Find where the given text appears and provide that cell's center as (x, y) coordinate. 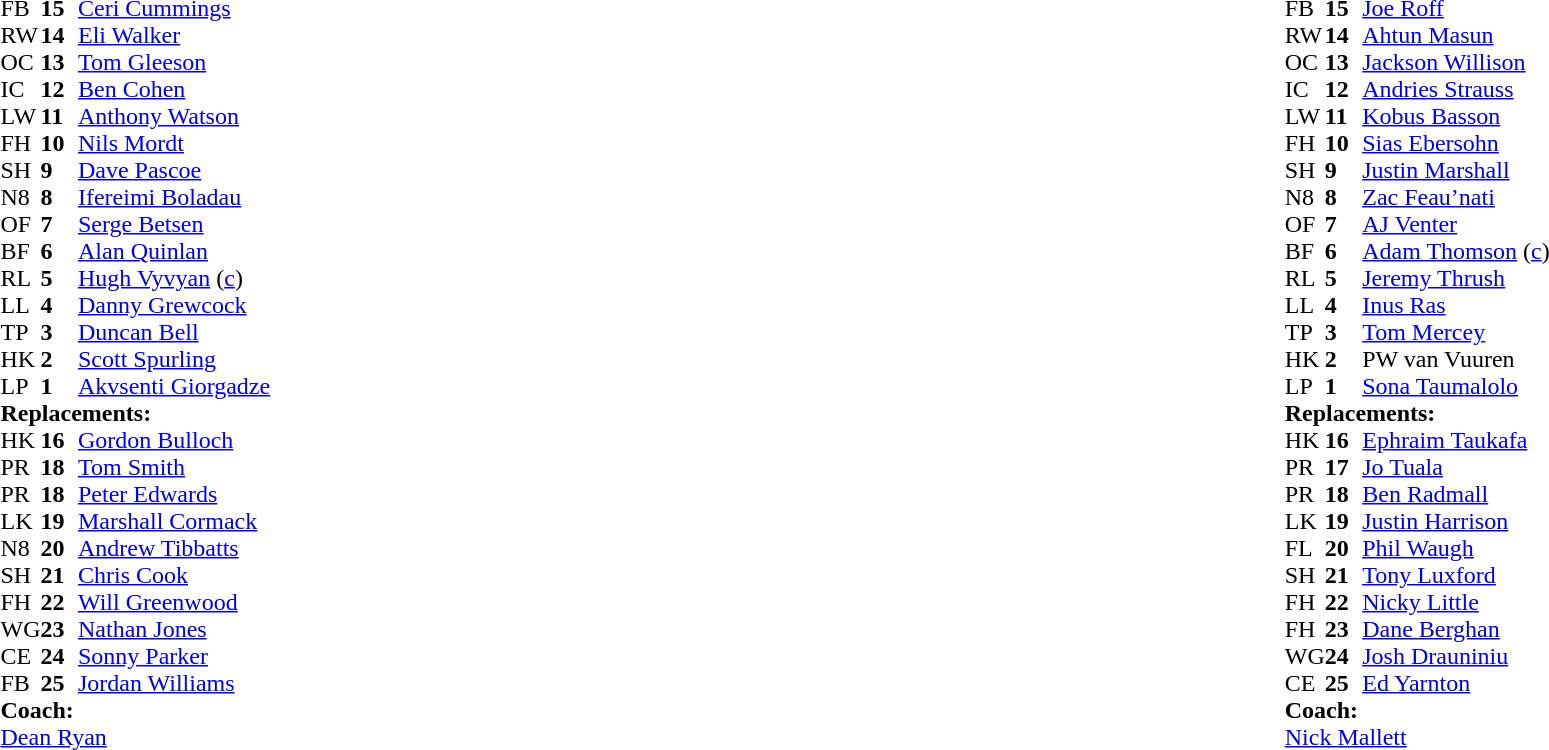
FB (20, 684)
Scott Spurling (174, 360)
Eli Walker (174, 36)
Serge Betsen (174, 224)
Replacements: (135, 414)
Jordan Williams (174, 684)
Alan Quinlan (174, 252)
Chris Cook (174, 576)
Gordon Bulloch (174, 440)
Coach: (135, 710)
Andrew Tibbatts (174, 548)
Hugh Vyvyan (c) (174, 278)
Peter Edwards (174, 494)
Duncan Bell (174, 332)
Nils Mordt (174, 144)
Ben Cohen (174, 90)
Danny Grewcock (174, 306)
Dave Pascoe (174, 170)
Akvsenti Giorgadze (174, 386)
Nathan Jones (174, 630)
FL (1305, 548)
Tom Gleeson (174, 62)
Marshall Cormack (174, 522)
Will Greenwood (174, 602)
Sonny Parker (174, 656)
Ifereimi Boladau (174, 198)
17 (1344, 468)
Tom Smith (174, 468)
Anthony Watson (174, 116)
